From the cell containing the given text, extract its center point as [X, Y] coordinate. 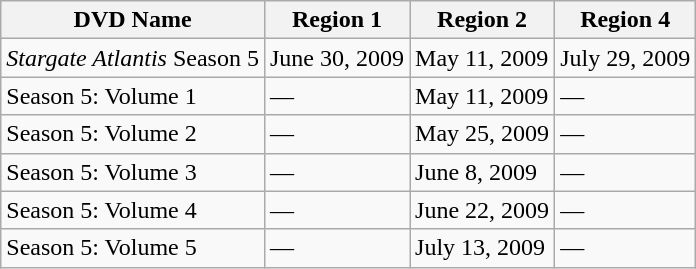
Region 4 [626, 20]
Season 5: Volume 5 [133, 248]
DVD Name [133, 20]
June 22, 2009 [482, 210]
Season 5: Volume 2 [133, 134]
Season 5: Volume 1 [133, 96]
Stargate Atlantis Season 5 [133, 58]
July 13, 2009 [482, 248]
Region 2 [482, 20]
Region 1 [336, 20]
July 29, 2009 [626, 58]
Season 5: Volume 4 [133, 210]
June 8, 2009 [482, 172]
May 25, 2009 [482, 134]
Season 5: Volume 3 [133, 172]
June 30, 2009 [336, 58]
